Return [X, Y] of the center of cell containing provided text 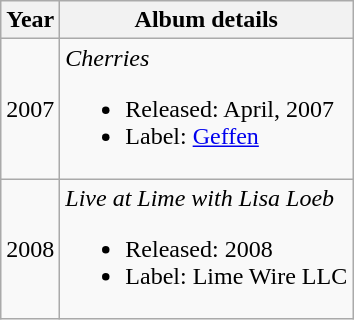
Album details [206, 20]
2008 [30, 249]
CherriesReleased: April, 2007Label: Geffen [206, 109]
Year [30, 20]
2007 [30, 109]
Live at Lime with Lisa LoebReleased: 2008Label: Lime Wire LLC [206, 249]
